Scan for the cell matching the given text and deliver its [X, Y] coordinate at center. 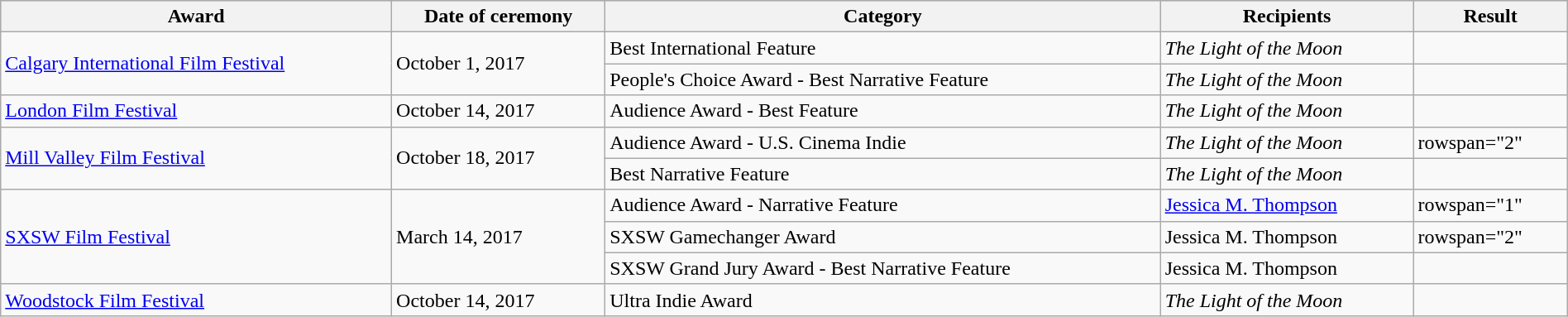
Result [1490, 17]
Woodstock Film Festival [197, 300]
SXSW Film Festival [197, 237]
Mill Valley Film Festival [197, 158]
SXSW Grand Jury Award - Best Narrative Feature [883, 268]
Audience Award - Narrative Feature [883, 205]
Date of ceremony [499, 17]
Ultra Indie Award [883, 300]
Best International Feature [883, 48]
rowspan="1" [1490, 205]
Category [883, 17]
March 14, 2017 [499, 237]
SXSW Gamechanger Award [883, 237]
Best Narrative Feature [883, 174]
Calgary International Film Festival [197, 64]
October 1, 2017 [499, 64]
Audience Award - U.S. Cinema Indie [883, 142]
Award [197, 17]
Audience Award - Best Feature [883, 111]
London Film Festival [197, 111]
Recipients [1287, 17]
People's Choice Award - Best Narrative Feature [883, 79]
October 18, 2017 [499, 158]
